From the cell containing the given text, extract its center point as [X, Y] coordinate. 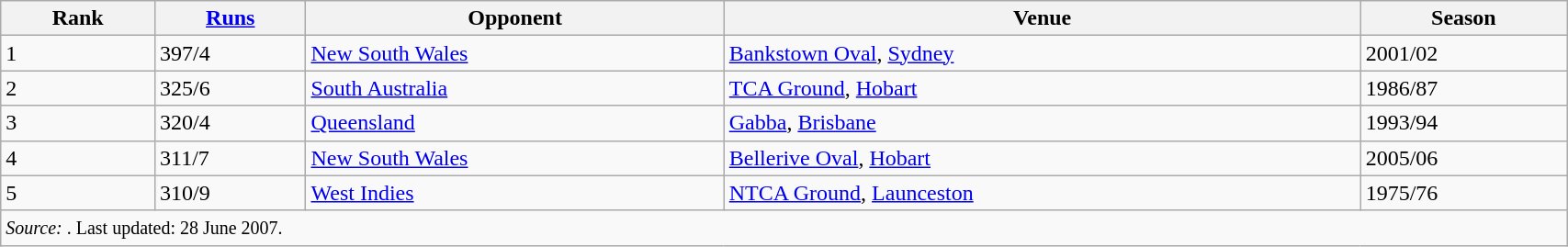
397/4 [231, 53]
1 [78, 53]
South Australia [514, 88]
4 [78, 158]
2001/02 [1464, 53]
Source: . Last updated: 28 June 2007. [784, 228]
Rank [78, 18]
5 [78, 193]
Runs [231, 18]
1975/76 [1464, 193]
Queensland [514, 123]
320/4 [231, 123]
1986/87 [1464, 88]
Opponent [514, 18]
Season [1464, 18]
NTCA Ground, Launceston [1042, 193]
3 [78, 123]
2005/06 [1464, 158]
Bellerive Oval, Hobart [1042, 158]
325/6 [231, 88]
2 [78, 88]
Bankstown Oval, Sydney [1042, 53]
West Indies [514, 193]
Venue [1042, 18]
TCA Ground, Hobart [1042, 88]
311/7 [231, 158]
310/9 [231, 193]
Gabba, Brisbane [1042, 123]
1993/94 [1464, 123]
